Determine the (x, y) coordinate at the center of the cell enclosing the given text.  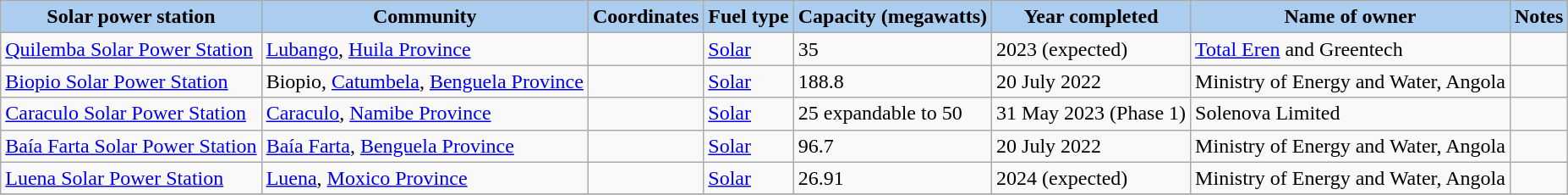
35 (892, 49)
Solenova Limited (1351, 114)
26.91 (892, 178)
Baía Farta Solar Power Station (131, 146)
Total Eren and Greentech (1351, 49)
Capacity (megawatts) (892, 17)
Baía Farta, Benguela Province (425, 146)
Biopio, Catumbela, Benguela Province (425, 81)
Community (425, 17)
Fuel type (748, 17)
Year completed (1091, 17)
Caraculo Solar Power Station (131, 114)
Caraculo, Namibe Province (425, 114)
Name of owner (1351, 17)
96.7 (892, 146)
31 May 2023 (Phase 1) (1091, 114)
2024 (expected) (1091, 178)
188.8 (892, 81)
Notes (1538, 17)
Luena Solar Power Station (131, 178)
Biopio Solar Power Station (131, 81)
25 expandable to 50 (892, 114)
Coordinates (645, 17)
Solar power station (131, 17)
Lubango, Huila Province (425, 49)
2023 (expected) (1091, 49)
Luena, Moxico Province (425, 178)
Quilemba Solar Power Station (131, 49)
